From the cell containing the given text, extract its center point as [x, y] coordinate. 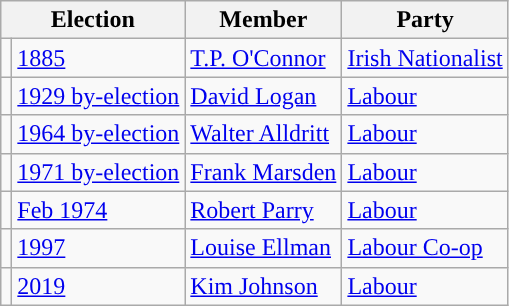
1885 [98, 58]
David Logan [264, 96]
T.P. O'Connor [264, 58]
Walter Alldritt [264, 134]
Party [425, 20]
Election [93, 20]
1997 [98, 248]
Kim Johnson [264, 286]
Robert Parry [264, 210]
2019 [98, 286]
1971 by-election [98, 172]
1964 by-election [98, 134]
Member [264, 20]
Irish Nationalist [425, 58]
Frank Marsden [264, 172]
1929 by-election [98, 96]
Labour Co-op [425, 248]
Louise Ellman [264, 248]
Feb 1974 [98, 210]
